Determine the [x, y] coordinate at the center of the cell enclosing the given text.  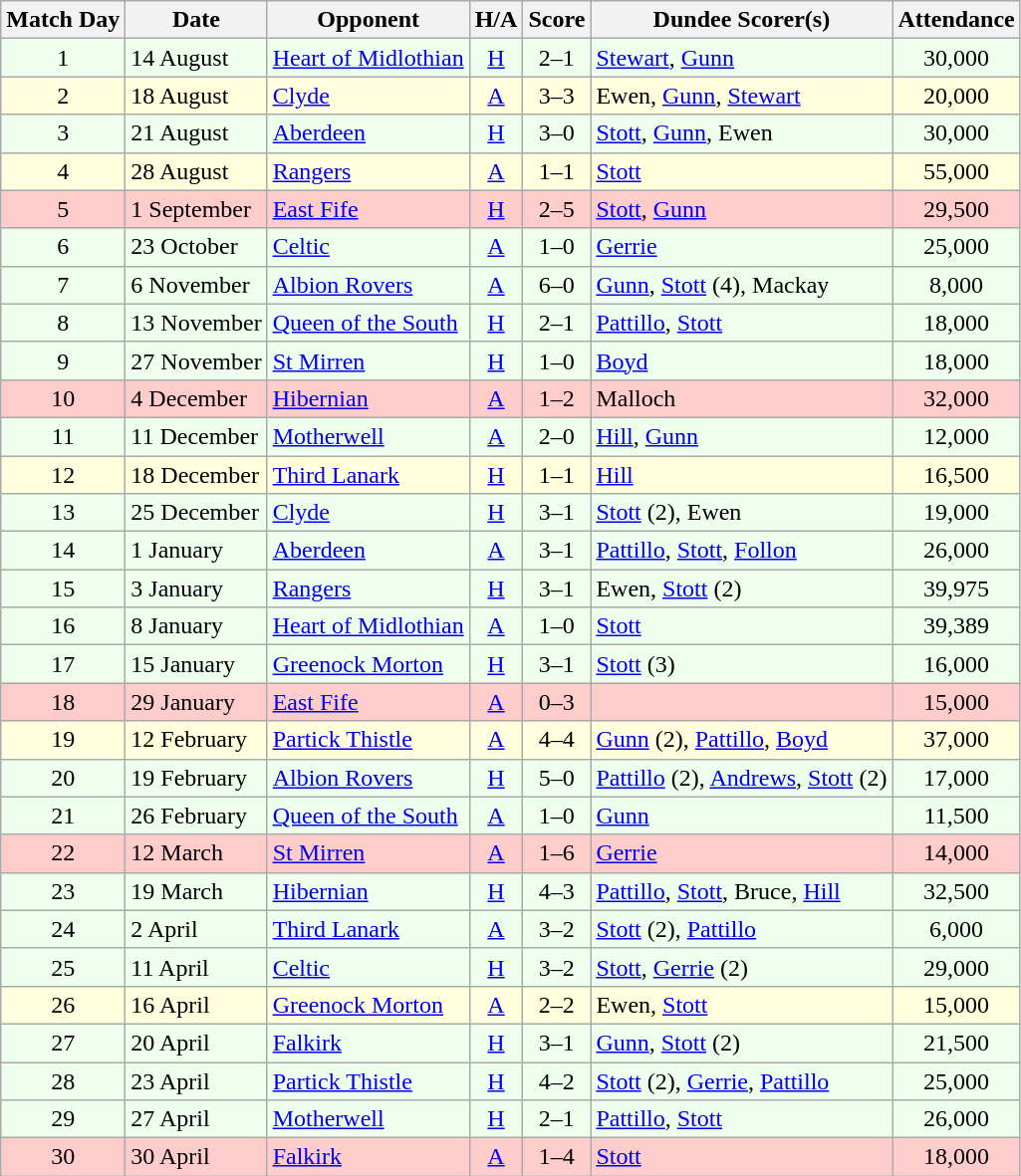
27 November [196, 360]
17,000 [956, 778]
Stott (3) [741, 664]
21,500 [956, 1043]
Stott (2), Gerrie, Pattillo [741, 1080]
28 August [196, 171]
8,000 [956, 285]
5–0 [557, 778]
11 [64, 436]
8 January [196, 626]
Stott (2), Pattillo [741, 929]
Malloch [741, 398]
22 [64, 853]
1 January [196, 551]
19 February [196, 778]
19 March [196, 891]
Stott, Gerrie (2) [741, 967]
13 [64, 513]
39,975 [956, 588]
Stott (2), Ewen [741, 513]
5 [64, 209]
3–0 [557, 133]
29 [64, 1119]
25 December [196, 513]
Match Day [64, 20]
12,000 [956, 436]
26 February [196, 816]
0–3 [557, 702]
18 December [196, 475]
16 April [196, 1005]
Pattillo, Stott, Bruce, Hill [741, 891]
1 September [196, 209]
37,000 [956, 740]
10 [64, 398]
11 December [196, 436]
18 [64, 702]
16,000 [956, 664]
6,000 [956, 929]
23 October [196, 247]
Hill, Gunn [741, 436]
2–2 [557, 1005]
23 April [196, 1080]
Stott, Gunn [741, 209]
8 [64, 323]
13 November [196, 323]
6 November [196, 285]
20 April [196, 1043]
2 [64, 96]
17 [64, 664]
Ewen, Stott (2) [741, 588]
3–3 [557, 96]
15 [64, 588]
Stewart, Gunn [741, 58]
2–0 [557, 436]
Score [557, 20]
20 [64, 778]
32,000 [956, 398]
29,000 [956, 967]
Pattillo, Stott, Follon [741, 551]
Boyd [741, 360]
20,000 [956, 96]
4–3 [557, 891]
6–0 [557, 285]
Gunn (2), Pattillo, Boyd [741, 740]
Stott, Gunn, Ewen [741, 133]
4–4 [557, 740]
21 [64, 816]
6 [64, 247]
14 [64, 551]
30 April [196, 1157]
30 [64, 1157]
Ewen, Gunn, Stewart [741, 96]
29,500 [956, 209]
4 December [196, 398]
Dundee Scorer(s) [741, 20]
11 April [196, 967]
1–2 [557, 398]
1–4 [557, 1157]
28 [64, 1080]
1 [64, 58]
Gunn, Stott (2) [741, 1043]
39,389 [956, 626]
1–6 [557, 853]
Ewen, Stott [741, 1005]
2–5 [557, 209]
19,000 [956, 513]
2 April [196, 929]
Opponent [369, 20]
25 [64, 967]
27 April [196, 1119]
21 August [196, 133]
9 [64, 360]
16 [64, 626]
32,500 [956, 891]
3 [64, 133]
19 [64, 740]
Gunn, Stott (4), Mackay [741, 285]
14 August [196, 58]
26 [64, 1005]
Hill [741, 475]
24 [64, 929]
H/A [496, 20]
23 [64, 891]
11,500 [956, 816]
15 January [196, 664]
12 March [196, 853]
4–2 [557, 1080]
7 [64, 285]
Date [196, 20]
27 [64, 1043]
29 January [196, 702]
3 January [196, 588]
Gunn [741, 816]
Pattillo (2), Andrews, Stott (2) [741, 778]
Attendance [956, 20]
12 February [196, 740]
16,500 [956, 475]
12 [64, 475]
18 August [196, 96]
14,000 [956, 853]
4 [64, 171]
55,000 [956, 171]
